Capture the cell that displays the provided text and extract its (X, Y) central coordinate. 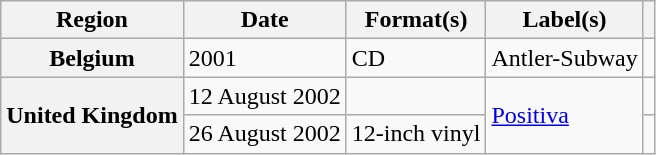
Date (264, 20)
Format(s) (416, 20)
12 August 2002 (264, 96)
CD (416, 58)
2001 (264, 58)
Belgium (92, 58)
Label(s) (564, 20)
Antler-Subway (564, 58)
26 August 2002 (264, 134)
United Kingdom (92, 115)
Region (92, 20)
12-inch vinyl (416, 134)
Positiva (564, 115)
